Find where the given text appears and provide that cell's center as (x, y) coordinate. 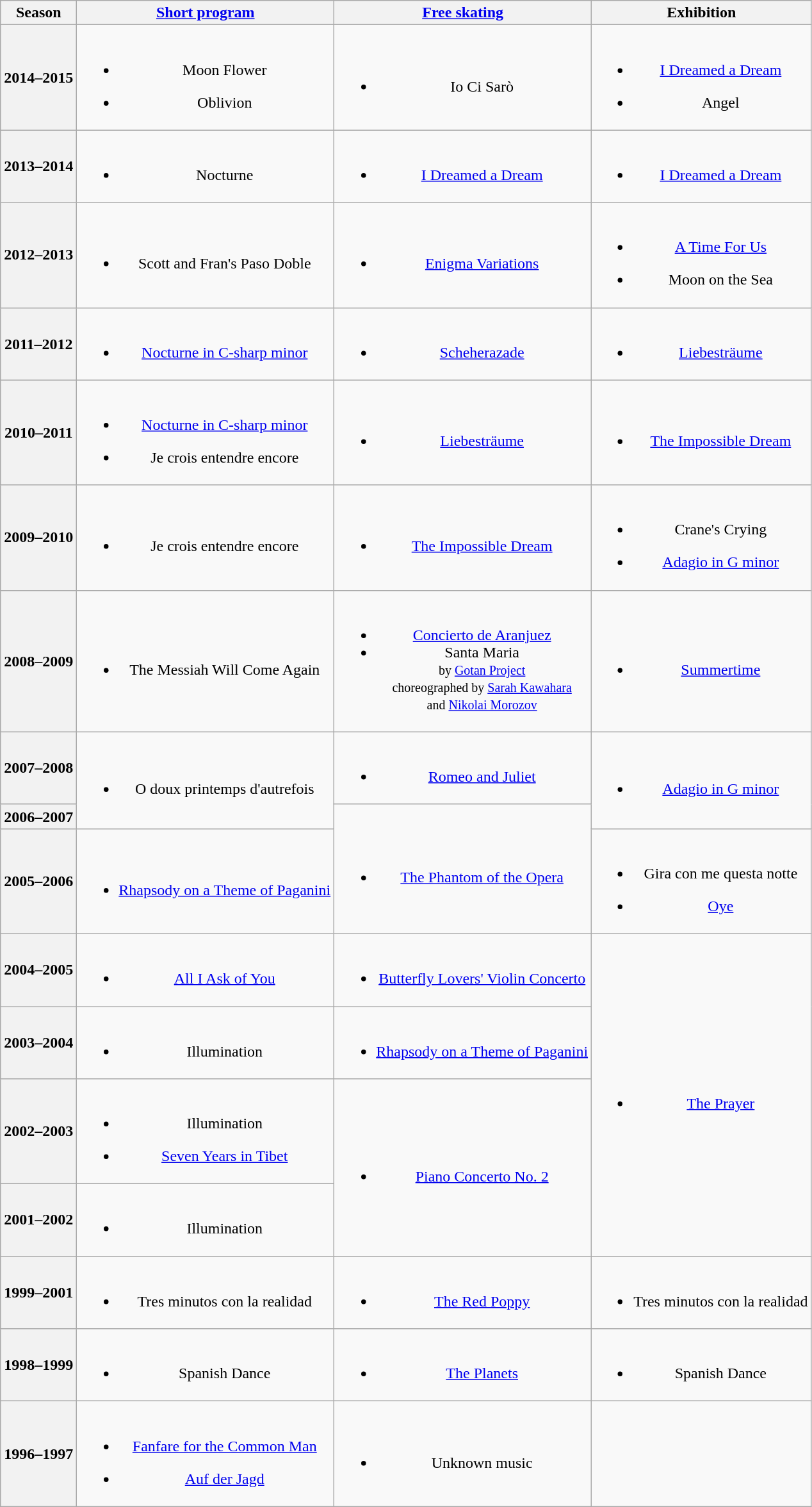
1996–1997 (38, 1454)
Piano Concerto No. 2 (463, 1167)
Exhibition (702, 13)
The Phantom of the Opera (463, 869)
2006–2007 (38, 816)
Summertime (702, 661)
Scott and Fran's Paso Doble (206, 255)
Nocturne in C-sharp minor (206, 343)
2004–2005 (38, 970)
Nocturne in C-sharp minor Je crois entendre encore (206, 432)
The Red Poppy (463, 1293)
The Prayer (702, 1094)
Adagio in G minor (702, 780)
The Planets (463, 1365)
1999–2001 (38, 1293)
2014–2015 (38, 78)
Unknown music (463, 1454)
IlluminationSeven Years in Tibet (206, 1132)
2003–2004 (38, 1042)
A Time For UsMoon on the Sea (702, 255)
The Messiah Will Come Again (206, 661)
Scheherazade (463, 343)
2008–2009 (38, 661)
2011–2012 (38, 343)
All I Ask of You (206, 970)
2009–2010 (38, 538)
Concierto de Aranjuez Santa Maria by Gotan Project choreographed by Sarah Kawahara and Nikolai Morozov (463, 661)
Season (38, 13)
Io Ci Sarò (463, 78)
2002–2003 (38, 1132)
2013–2014 (38, 167)
Butterfly Lovers' Violin Concerto (463, 970)
1998–1999 (38, 1365)
Je crois entendre encore (206, 538)
2012–2013 (38, 255)
Moon FlowerOblivion (206, 78)
2007–2008 (38, 768)
O doux printemps d'autrefois (206, 780)
Short program (206, 13)
2005–2006 (38, 881)
Fanfare for the Common Man Auf der Jagd (206, 1454)
Free skating (463, 13)
Nocturne (206, 167)
Enigma Variations (463, 255)
2010–2011 (38, 432)
I Dreamed a DreamAngel (702, 78)
Gira con me questa notteOye (702, 881)
Romeo and Juliet (463, 768)
Crane's Crying Adagio in G minor (702, 538)
2001–2002 (38, 1220)
